Extract the [x, y] coordinate from the center of the cell holding the provided text.  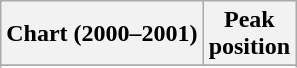
Peakposition [249, 34]
Chart (2000–2001) [102, 34]
